Return the [x, y] coordinate for the center point of the cell that contains the specified text.  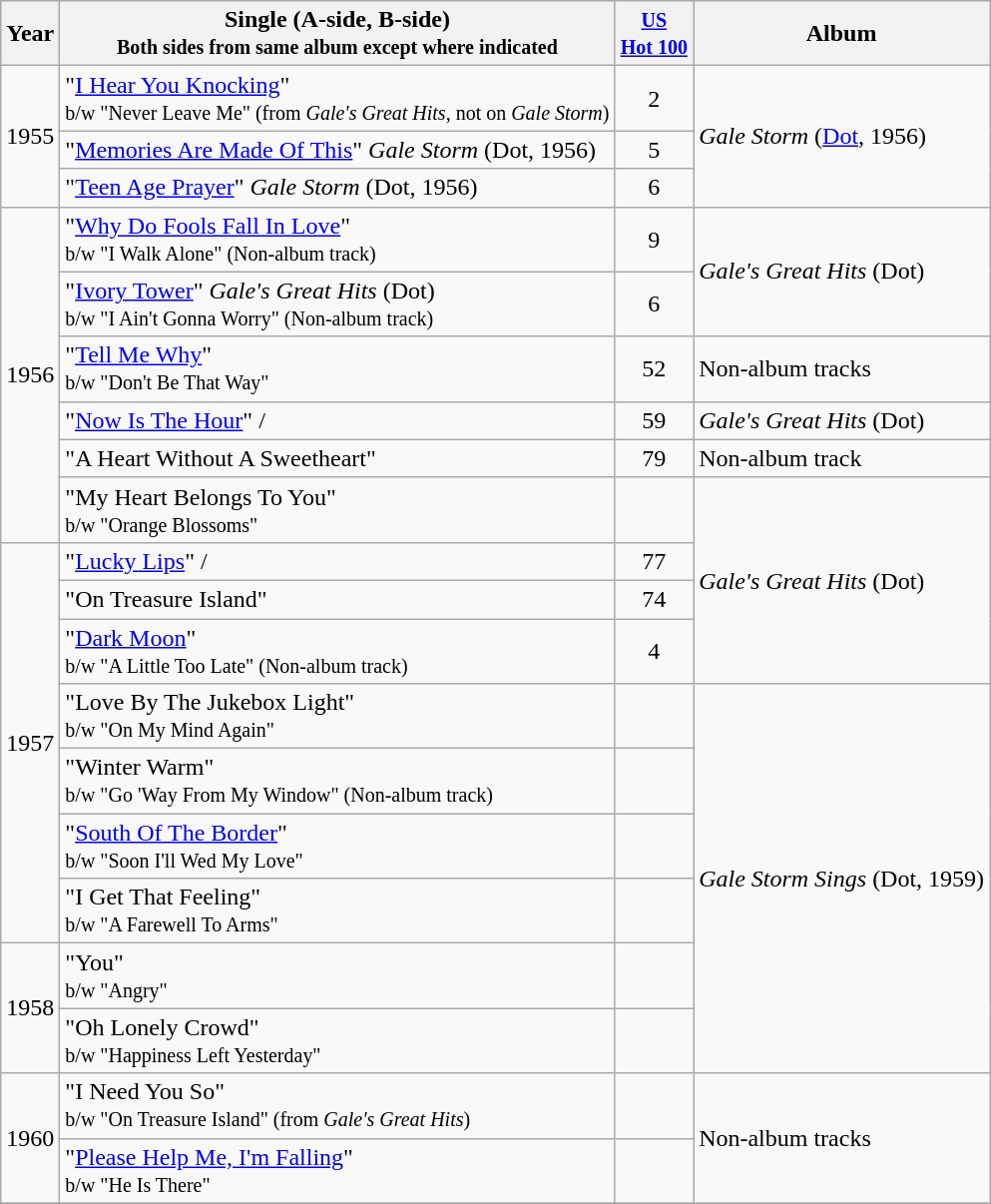
77 [655, 561]
"Teen Age Prayer" Gale Storm (Dot, 1956) [337, 188]
Gale Storm (Dot, 1956) [842, 136]
1955 [30, 136]
"I Get That Feeling"b/w "A Farewell To Arms" [337, 910]
Album [842, 34]
1960 [30, 1138]
1956 [30, 374]
5 [655, 150]
"You"b/w "Angry" [337, 976]
"Ivory Tower" Gale's Great Hits (Dot)b/w "I Ain't Gonna Worry" (Non-album track) [337, 303]
Gale Storm Sings (Dot, 1959) [842, 879]
"Please Help Me, I'm Falling"b/w "He Is There" [337, 1170]
USHot 100 [655, 34]
"Tell Me Why"b/w "Don't Be That Way" [337, 369]
"Winter Warm"b/w "Go 'Way From My Window" (Non-album track) [337, 781]
"My Heart Belongs To You"b/w "Orange Blossoms" [337, 509]
52 [655, 369]
59 [655, 420]
Year [30, 34]
"Oh Lonely Crowd"b/w "Happiness Left Yesterday" [337, 1040]
"Why Do Fools Fall In Love"b/w "I Walk Alone" (Non-album track) [337, 240]
1957 [30, 743]
"I Hear You Knocking"b/w "Never Leave Me" (from Gale's Great Hits, not on Gale Storm) [337, 98]
Single (A-side, B-side)Both sides from same album except where indicated [337, 34]
79 [655, 458]
"South Of The Border"b/w "Soon I'll Wed My Love" [337, 847]
"I Need You So"b/w "On Treasure Island" (from Gale's Great Hits) [337, 1106]
1958 [30, 1008]
"Lucky Lips" / [337, 561]
"Memories Are Made Of This" Gale Storm (Dot, 1956) [337, 150]
"Dark Moon"b/w "A Little Too Late" (Non-album track) [337, 651]
74 [655, 599]
Non-album track [842, 458]
"On Treasure Island" [337, 599]
"Love By The Jukebox Light"b/w "On My Mind Again" [337, 717]
"A Heart Without A Sweetheart" [337, 458]
4 [655, 651]
9 [655, 240]
2 [655, 98]
"Now Is The Hour" / [337, 420]
